From the cell containing the given text, extract its center point as [x, y] coordinate. 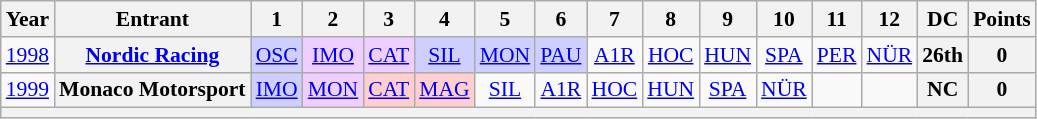
10 [784, 19]
OSC [277, 55]
Points [1002, 19]
1 [277, 19]
PAU [560, 55]
PER [837, 55]
6 [560, 19]
4 [444, 19]
9 [728, 19]
Year [28, 19]
11 [837, 19]
DC [942, 19]
7 [615, 19]
26th [942, 55]
12 [889, 19]
5 [506, 19]
3 [388, 19]
8 [670, 19]
Nordic Racing [152, 55]
NC [942, 90]
Monaco Motorsport [152, 90]
2 [334, 19]
1999 [28, 90]
MAG [444, 90]
Entrant [152, 19]
1998 [28, 55]
